Find where the given text appears and provide that cell's center as [X, Y] coordinate. 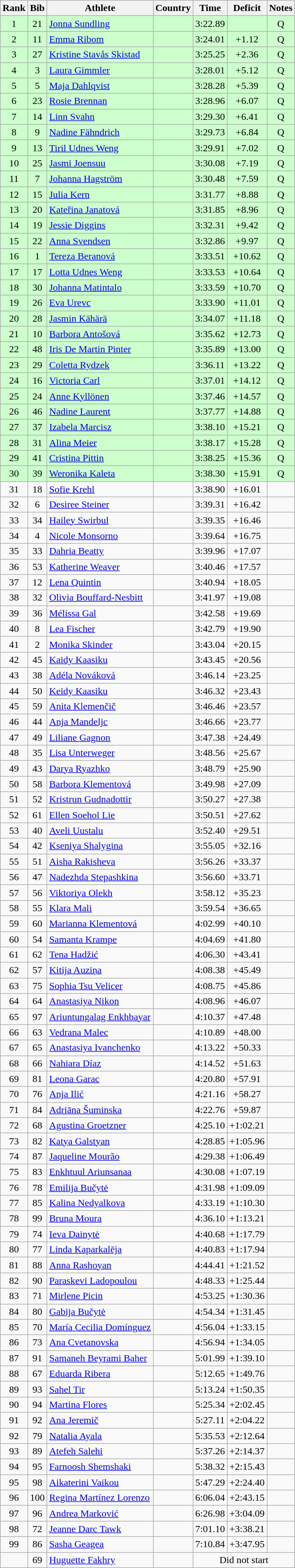
+11.18 [247, 318]
+2:12.64 [247, 1435]
3:39.96 [210, 551]
Kseniya Shalygina [100, 846]
4:10.89 [210, 1032]
3:38.25 [210, 458]
Ellen Soehol Lie [100, 815]
+1:50.35 [247, 1389]
3:59.54 [210, 908]
3:55.05 [210, 846]
3:22.89 [210, 24]
Hailey Swirbul [100, 520]
3:58.12 [210, 892]
+2:24.40 [247, 1482]
Keidy Kaasiku [100, 691]
+50.33 [247, 1048]
Nadine Fähndrich [100, 132]
+43.41 [247, 955]
+14.57 [247, 396]
3:30.48 [210, 179]
+3:38.21 [247, 1529]
Martina Flores [100, 1405]
Aveli Uustalu [100, 830]
Farnoosh Shemshaki [100, 1467]
3:36.11 [210, 365]
4:29.38 [210, 1156]
4:53.25 [210, 1296]
Vedrana Malec [100, 1032]
+7.02 [247, 148]
3:35.89 [210, 349]
+3:47.95 [247, 1544]
Katya Galstyan [100, 1141]
Alina Meier [100, 442]
Sasha Geagea [100, 1544]
5:35.53 [210, 1435]
+2:14.37 [247, 1451]
4:28.85 [210, 1141]
Adriāna Šuminska [100, 1110]
+7.59 [247, 179]
Sofie Krehl [100, 489]
3:43.04 [210, 644]
3:41.97 [210, 598]
+1:31.45 [247, 1312]
3:33.51 [210, 256]
3:38.10 [210, 427]
4:33.19 [210, 1203]
+13.00 [247, 349]
Tereza Beranová [100, 256]
+12.73 [247, 334]
4:48.33 [210, 1281]
Maja Dahlqvist [100, 86]
3:29.30 [210, 117]
Sophia Tsu Velicer [100, 986]
Julia Kern [100, 194]
+18.05 [247, 582]
+5.39 [247, 86]
3:39.31 [210, 505]
+2:04.22 [247, 1420]
Johanna Hagström [100, 179]
Andrea Marković [100, 1513]
4:20.80 [210, 1079]
3:28.96 [210, 101]
+1:07.19 [247, 1172]
3:25.25 [210, 55]
Jeanne Darc Tawk [100, 1529]
Natalia Ayala [100, 1435]
Regina Martínez Lorenzo [100, 1498]
4:25.10 [210, 1125]
4:08.96 [210, 1001]
Lea Fischer [100, 629]
+23.43 [247, 691]
3:46.14 [210, 675]
Aikaterini Vaikou [100, 1482]
5:01.99 [210, 1358]
3:56.60 [210, 877]
3:37.46 [210, 396]
Lena Quintin [100, 582]
4:40.83 [210, 1250]
Kalina Nedyalkova [100, 1203]
+6.07 [247, 101]
Bruna Moura [100, 1219]
Mirlene Picin [100, 1296]
5:47.29 [210, 1482]
Huguette Fakhry [100, 1560]
+35.23 [247, 892]
+41.80 [247, 939]
+1:30.36 [247, 1296]
Viktoriya Olekh [100, 892]
+25.90 [247, 769]
+15.36 [247, 458]
Anastasiya Ivanchenko [100, 1048]
+2.36 [247, 55]
Lisa Unterweger [100, 753]
3:28.28 [210, 86]
+1:09.09 [247, 1188]
4:08.75 [210, 986]
Johanna Matintalo [100, 287]
3:50.51 [210, 815]
Linn Svahn [100, 117]
Monika Skinder [100, 644]
+47.48 [247, 1017]
+10.70 [247, 287]
Aisha Rakisheva [100, 861]
Country [173, 8]
Deficit [247, 8]
3:50.27 [210, 799]
3:39.35 [210, 520]
+1:21.52 [247, 1265]
Barbora Klementová [100, 784]
+1:33.15 [247, 1327]
3:46.32 [210, 691]
Weronika Kaleta [100, 474]
Adéla Nováková [100, 675]
Victoria Carl [100, 380]
6:26.98 [210, 1513]
3:47.38 [210, 738]
Paraskevi Ladopoulou [100, 1281]
+59.87 [247, 1110]
Dahria Beatty [100, 551]
Emilija Bučytė [100, 1188]
Notes [281, 8]
+16.46 [247, 520]
+19.08 [247, 598]
+33.37 [247, 861]
Anja Ilić [100, 1094]
Cristina Pittin [100, 458]
+32.16 [247, 846]
3:31.85 [210, 210]
4:10.37 [210, 1017]
3:37.01 [210, 380]
+15.21 [247, 427]
+1:34.05 [247, 1343]
Ana Jeremič [100, 1420]
+1:39.10 [247, 1358]
Did not start [244, 1560]
+6.84 [247, 132]
5:27.11 [210, 1420]
Kristrun Gudnadottir [100, 799]
5:13.24 [210, 1389]
3:33.53 [210, 272]
Eva Urevc [100, 303]
Ieva Dainytė [100, 1234]
6:06.04 [210, 1498]
+57.91 [247, 1079]
3:48.79 [210, 769]
5:12.65 [210, 1374]
Atefeh Salehi [100, 1451]
+1:02.21 [247, 1125]
Iris De Martin Pinter [100, 349]
Jaqueline Mourão [100, 1156]
3:49.98 [210, 784]
Mélissa Gal [100, 613]
Jasmin Kähärä [100, 318]
4:40.68 [210, 1234]
Kaidy Kaasiku [100, 660]
3:46.66 [210, 722]
+23.25 [247, 675]
+23.57 [247, 707]
Anna Svendsen [100, 241]
3:33.90 [210, 303]
3:40.46 [210, 567]
4:13.22 [210, 1048]
3:38.17 [210, 442]
+7.19 [247, 163]
3:46.46 [210, 707]
Nicole Monsorno [100, 536]
4:54.34 [210, 1312]
7:10.84 [210, 1544]
7:01.10 [210, 1529]
Agustina Groetzner [100, 1125]
4:08.38 [210, 970]
3:33.59 [210, 287]
+58.27 [247, 1094]
+9.97 [247, 241]
+29.51 [247, 830]
+25.67 [247, 753]
Jasmi Joensuu [100, 163]
4:30.08 [210, 1172]
3:40.94 [210, 582]
+11.01 [247, 303]
+17.57 [247, 567]
3:30.08 [210, 163]
+1:17.94 [247, 1250]
5:37.26 [210, 1451]
+17.07 [247, 551]
Izabela Marcisz [100, 427]
Jessie Diggins [100, 225]
+1:13.21 [247, 1219]
3:29.91 [210, 148]
3:24.01 [210, 39]
+15.28 [247, 442]
4:02.99 [210, 923]
Time [210, 8]
Rank [14, 8]
Liliane Gagnon [100, 738]
4:22.76 [210, 1110]
Anna Rashoyan [100, 1265]
4:44.41 [210, 1265]
+27.38 [247, 799]
+2:15.43 [247, 1467]
+3:04.09 [247, 1513]
+16.75 [247, 536]
Barbora Antošová [100, 334]
3:38.30 [210, 474]
Klara Mali [100, 908]
Kristine Stavås Skistad [100, 55]
+51.63 [247, 1063]
+33.71 [247, 877]
Ana Cvetanovska [100, 1343]
4:56.94 [210, 1343]
+1:10.30 [247, 1203]
Anja Mandeljc [100, 722]
3:37.77 [210, 411]
3:43.45 [210, 660]
+2:43.15 [247, 1498]
3:29.73 [210, 132]
5:38.32 [210, 1467]
3:56.26 [210, 861]
Kateřina Janatová [100, 210]
+36.65 [247, 908]
Coletta Rydzek [100, 365]
4:56.04 [210, 1327]
+8.96 [247, 210]
+15.91 [247, 474]
4:31.98 [210, 1188]
+2:02.45 [247, 1405]
3:39.64 [210, 536]
4:36.10 [210, 1219]
+8.88 [247, 194]
+10.62 [247, 256]
Emma Ribom [100, 39]
+16.42 [247, 505]
+16.01 [247, 489]
Nadezhda Stepashkina [100, 877]
3:28.01 [210, 70]
Eduarda Ribera [100, 1374]
3:32.31 [210, 225]
+1:06.49 [247, 1156]
+14.88 [247, 411]
Linda Kaparkalēja [100, 1250]
+46.07 [247, 1001]
+27.62 [247, 815]
+14.12 [247, 380]
Kitija Auziņa [100, 970]
+45.49 [247, 970]
+5.12 [247, 70]
Rosie Brennan [100, 101]
Laura Gimmler [100, 70]
4:21.16 [210, 1094]
Leona Garac [100, 1079]
Samaneh Beyrami Baher [100, 1358]
3:42.79 [210, 629]
3:38.90 [210, 489]
Bib [38, 8]
+1.12 [247, 39]
Desiree Steiner [100, 505]
+6.41 [247, 117]
Tena Hadžić [100, 955]
+1:49.76 [247, 1374]
Sahel Tir [100, 1389]
100 [38, 1498]
María Cecilia Domínguez [100, 1327]
4:06.30 [210, 955]
+23.77 [247, 722]
+1:25.44 [247, 1281]
3:52.40 [210, 830]
Tiril Udnes Weng [100, 148]
Lotta Udnes Weng [100, 272]
+27.09 [247, 784]
Jonna Sundling [100, 24]
Samanta Krampe [100, 939]
+13.22 [247, 365]
+45.86 [247, 986]
+20.15 [247, 644]
3:48.56 [210, 753]
Gabija Bučytė [100, 1312]
3:34.07 [210, 318]
4:14.52 [210, 1063]
3:31.77 [210, 194]
+10.64 [247, 272]
Marianna Klementová [100, 923]
Nahiara Díaz [100, 1063]
Anastasiya Nikon [100, 1001]
Nadine Laurent [100, 411]
+9.42 [247, 225]
+1:05.96 [247, 1141]
Katherine Weaver [100, 567]
3:32.86 [210, 241]
+40.10 [247, 923]
+48.00 [247, 1032]
Darya Ryazhko [100, 769]
Anne Kyllönen [100, 396]
Anita Klemenčič [100, 707]
3:42.58 [210, 613]
4:04.69 [210, 939]
+19.69 [247, 613]
+24.49 [247, 738]
5:25.34 [210, 1405]
+19.90 [247, 629]
Olivia Bouffard-Nesbitt [100, 598]
Enkhtuul Ariunsanaa [100, 1172]
3:35.62 [210, 334]
+1:17.79 [247, 1234]
Athlete [100, 8]
+20.56 [247, 660]
Ariuntungalag Enkhbayar [100, 1017]
